Scan for the cell matching the given text and deliver its (X, Y) coordinate at center. 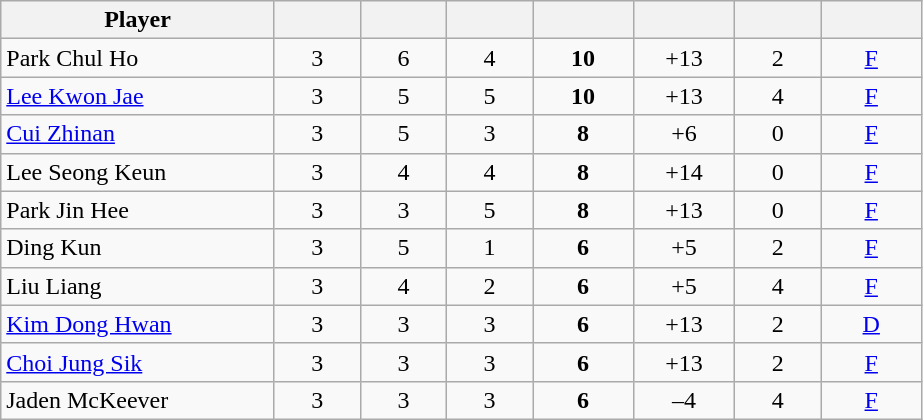
+14 (684, 172)
Choi Jung Sik (138, 362)
Liu Liang (138, 286)
Park Chul Ho (138, 58)
Lee Seong Keun (138, 172)
Jaden McKeever (138, 400)
Cui Zhinan (138, 134)
–4 (684, 400)
+6 (684, 134)
Lee Kwon Jae (138, 96)
Park Jin Hee (138, 210)
Player (138, 20)
1 (489, 248)
D (872, 324)
Kim Dong Hwan (138, 324)
Ding Kun (138, 248)
